Return [X, Y] of the center of cell containing provided text 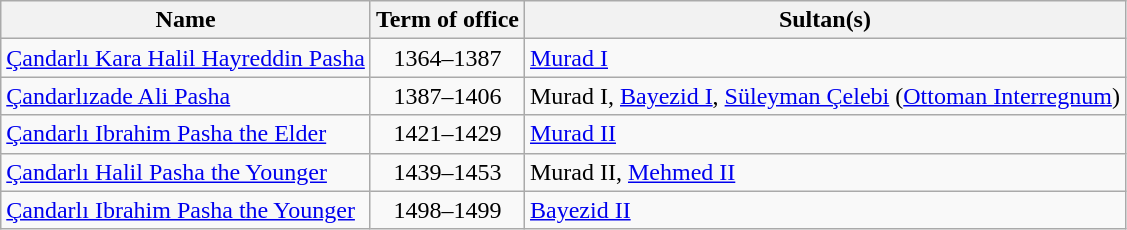
Çandarlı Halil Pasha the Younger [186, 172]
Çandarlı Ibrahim Pasha the Elder [186, 134]
Çandarlı Kara Halil Hayreddin Pasha [186, 58]
1387–1406 [447, 96]
Murad II, Mehmed II [824, 172]
Murad I [824, 58]
1498–1499 [447, 210]
1364–1387 [447, 58]
Çandarlızade Ali Pasha [186, 96]
Murad II [824, 134]
1439–1453 [447, 172]
Sultan(s) [824, 20]
Bayezid II [824, 210]
Name [186, 20]
Murad I, Bayezid I, Süleyman Çelebi (Ottoman Interregnum) [824, 96]
1421–1429 [447, 134]
Çandarlı Ibrahim Pasha the Younger [186, 210]
Term of office [447, 20]
